Locate the cell with the specified text and output its (x, y) center coordinate. 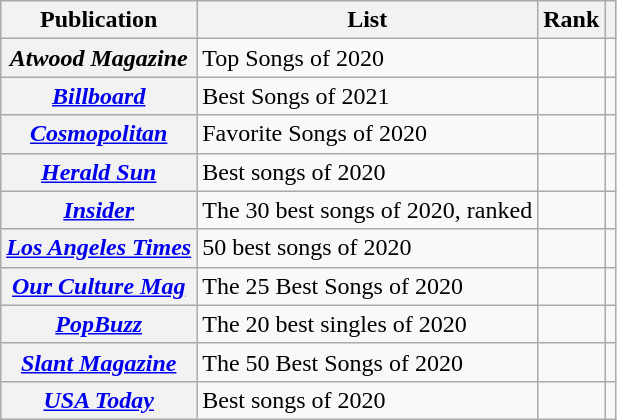
Slant Magazine (99, 362)
Our Culture Mag (99, 286)
Rank (572, 20)
Insider (99, 210)
The 25 Best Songs of 2020 (368, 286)
The 20 best singles of 2020 (368, 324)
Publication (99, 20)
Favorite Songs of 2020 (368, 134)
Atwood Magazine (99, 58)
The 50 Best Songs of 2020 (368, 362)
Los Angeles Times (99, 248)
Best Songs of 2021 (368, 96)
List (368, 20)
USA Today (99, 400)
Cosmopolitan (99, 134)
Herald Sun (99, 172)
50 best songs of 2020 (368, 248)
Top Songs of 2020 (368, 58)
PopBuzz (99, 324)
The 30 best songs of 2020, ranked (368, 210)
Billboard (99, 96)
